Return (x, y) of the center of cell containing provided text 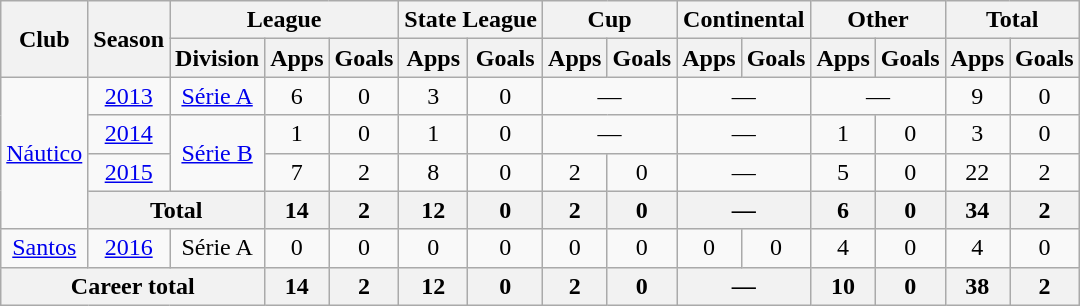
Club (44, 39)
2013 (129, 96)
League (284, 20)
38 (977, 286)
34 (977, 210)
10 (843, 286)
2014 (129, 134)
Santos (44, 248)
Other (878, 20)
Continental (744, 20)
Career total (133, 286)
Náutico (44, 153)
9 (977, 96)
8 (434, 172)
7 (297, 172)
Season (129, 39)
2015 (129, 172)
Cup (610, 20)
Série B (218, 153)
5 (843, 172)
2016 (129, 248)
State League (471, 20)
22 (977, 172)
Division (218, 58)
